For the text-containing cell, return its midpoint in [x, y] coordinate format. 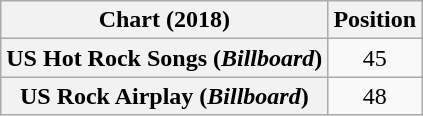
Position [375, 20]
US Rock Airplay (Billboard) [164, 96]
48 [375, 96]
45 [375, 58]
US Hot Rock Songs (Billboard) [164, 58]
Chart (2018) [164, 20]
